Return the (X, Y) coordinate for the center point of the cell that contains the specified text.  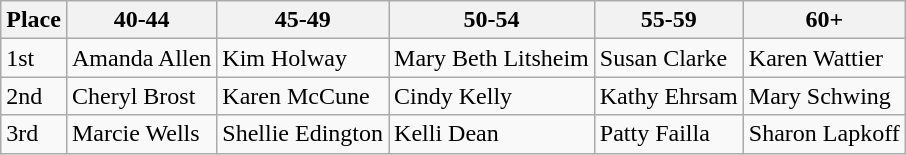
Shellie Edington (303, 134)
Place (34, 20)
Karen McCune (303, 96)
Cindy Kelly (492, 96)
40-44 (141, 20)
Kim Holway (303, 58)
Sharon Lapkoff (824, 134)
2nd (34, 96)
Mary Schwing (824, 96)
50-54 (492, 20)
60+ (824, 20)
Patty Failla (668, 134)
Mary Beth Litsheim (492, 58)
Cheryl Brost (141, 96)
Amanda Allen (141, 58)
1st (34, 58)
45-49 (303, 20)
Kathy Ehrsam (668, 96)
Karen Wattier (824, 58)
55-59 (668, 20)
Kelli Dean (492, 134)
3rd (34, 134)
Susan Clarke (668, 58)
Marcie Wells (141, 134)
